Search for the cell housing the specified text and yield its [X, Y] center coordinate. 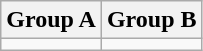
Group B [152, 20]
Group A [52, 20]
